Find where the given text appears and provide that cell's center as (X, Y) coordinate. 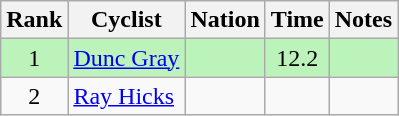
Notes (363, 20)
Nation (225, 20)
Rank (34, 20)
Cyclist (126, 20)
Dunc Gray (126, 58)
12.2 (297, 58)
1 (34, 58)
Ray Hicks (126, 96)
Time (297, 20)
2 (34, 96)
